Locate the cell with the specified text and output its [x, y] center coordinate. 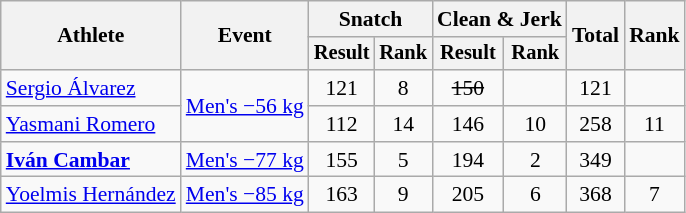
Athlete [91, 36]
258 [596, 124]
Men's −85 kg [245, 195]
Men's −77 kg [245, 160]
Sergio Álvarez [91, 88]
8 [403, 88]
7 [654, 195]
2 [536, 160]
Men's −56 kg [245, 106]
146 [468, 124]
Yasmani Romero [91, 124]
11 [654, 124]
163 [342, 195]
9 [403, 195]
368 [596, 195]
349 [596, 160]
Clean & Jerk [500, 19]
205 [468, 195]
Iván Cambar [91, 160]
Event [245, 36]
14 [403, 124]
10 [536, 124]
194 [468, 160]
112 [342, 124]
Snatch [370, 19]
150 [468, 88]
6 [536, 195]
155 [342, 160]
Yoelmis Hernández [91, 195]
Total [596, 36]
5 [403, 160]
